For the text-containing cell, return its midpoint in [x, y] coordinate format. 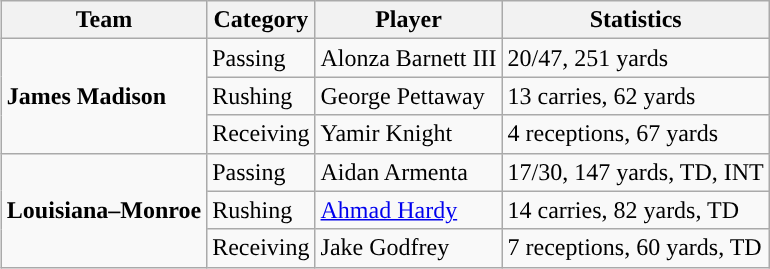
Louisiana–Monroe [104, 210]
4 receptions, 67 yards [636, 134]
Team [104, 20]
James Madison [104, 96]
Aidan Armenta [408, 172]
13 carries, 62 yards [636, 96]
14 carries, 82 yards, TD [636, 210]
Alonza Barnett III [408, 58]
Player [408, 20]
Ahmad Hardy [408, 210]
Yamir Knight [408, 134]
17/30, 147 yards, TD, INT [636, 172]
7 receptions, 60 yards, TD [636, 248]
20/47, 251 yards [636, 58]
Jake Godfrey [408, 248]
Category [261, 20]
Statistics [636, 20]
George Pettaway [408, 96]
